Identify which cell holds the provided text, then report its (X, Y) central coordinate. 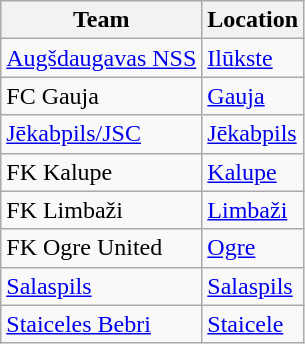
FK Kalupe (102, 172)
Jēkabpils (253, 134)
Ogre (253, 248)
Staiceles Bebri (102, 324)
Ilūkste (253, 58)
Location (253, 20)
Limbaži (253, 210)
Jēkabpils/JSC (102, 134)
FK Limbaži (102, 210)
Gauja (253, 96)
FC Gauja (102, 96)
Team (102, 20)
Kalupe (253, 172)
FK Ogre United (102, 248)
Staicele (253, 324)
Augšdaugavas NSS (102, 58)
